Identify which cell holds the provided text, then report its (x, y) central coordinate. 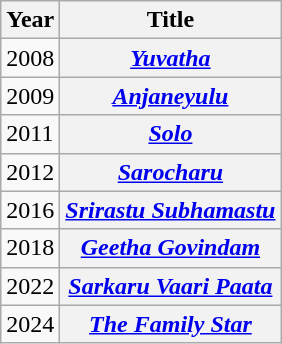
Sarkaru Vaari Paata (170, 286)
2011 (30, 134)
Srirastu Subhamastu (170, 210)
2009 (30, 96)
2008 (30, 58)
The Family Star (170, 324)
2016 (30, 210)
2012 (30, 172)
2018 (30, 248)
Yuvatha (170, 58)
Sarocharu (170, 172)
Geetha Govindam (170, 248)
2022 (30, 286)
Title (170, 20)
Solo (170, 134)
Year (30, 20)
Anjaneyulu (170, 96)
2024 (30, 324)
